For the text-containing cell, return its midpoint in (X, Y) coordinate format. 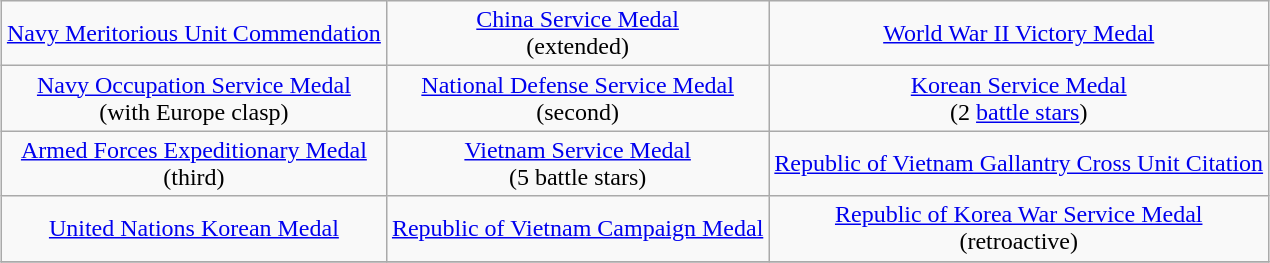
China Service Medal(extended) (577, 34)
United Nations Korean Medal (194, 228)
Republic of Vietnam Gallantry Cross Unit Citation (1019, 164)
World War II Victory Medal (1019, 34)
Navy Meritorious Unit Commendation (194, 34)
Republic of Vietnam Campaign Medal (577, 228)
Navy Occupation Service Medal(with Europe clasp) (194, 98)
Republic of Korea War Service Medal(retroactive) (1019, 228)
Korean Service Medal(2 battle stars) (1019, 98)
Armed Forces Expeditionary Medal(third) (194, 164)
Vietnam Service Medal(5 battle stars) (577, 164)
National Defense Service Medal(second) (577, 98)
